Extract the [X, Y] coordinate from the center of the cell holding the provided text.  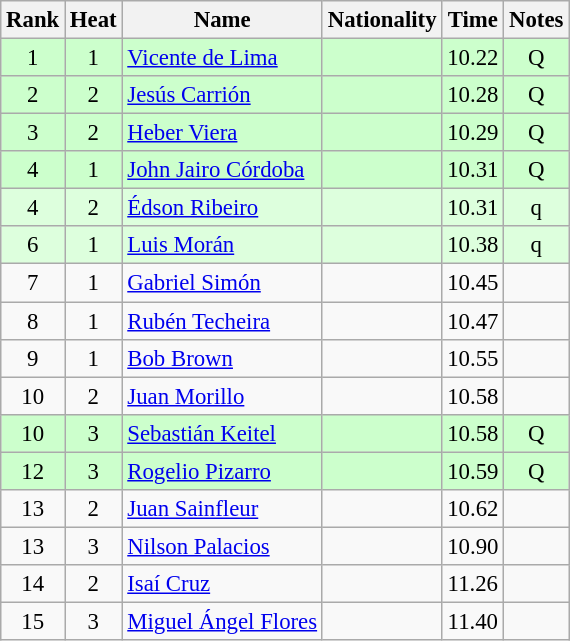
Notes [536, 20]
10.59 [473, 471]
Name [222, 20]
11.26 [473, 584]
7 [33, 283]
Heber Viera [222, 133]
Juan Morillo [222, 396]
Rubén Techeira [222, 321]
10.90 [473, 546]
10.47 [473, 321]
10.62 [473, 509]
14 [33, 584]
10.22 [473, 58]
Sebastián Keitel [222, 433]
10.45 [473, 283]
Bob Brown [222, 358]
Time [473, 20]
Isaí Cruz [222, 584]
6 [33, 245]
12 [33, 471]
Rank [33, 20]
Édson Ribeiro [222, 208]
8 [33, 321]
Nationality [382, 20]
Nilson Palacios [222, 546]
10.55 [473, 358]
Jesús Carrión [222, 95]
11.40 [473, 621]
10.38 [473, 245]
10.28 [473, 95]
Vicente de Lima [222, 58]
15 [33, 621]
Heat [94, 20]
Rogelio Pizarro [222, 471]
9 [33, 358]
Juan Sainfleur [222, 509]
Luis Morán [222, 245]
Gabriel Simón [222, 283]
Miguel Ángel Flores [222, 621]
John Jairo Córdoba [222, 170]
10.29 [473, 133]
